Capture the cell that displays the provided text and extract its (X, Y) central coordinate. 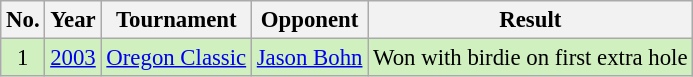
Result (530, 20)
Year (73, 20)
Tournament (176, 20)
Won with birdie on first extra hole (530, 58)
Oregon Classic (176, 58)
1 (23, 58)
2003 (73, 58)
Opponent (309, 20)
Jason Bohn (309, 58)
No. (23, 20)
